Provide the (x, y) coordinate of the cell's center where the given text is located.  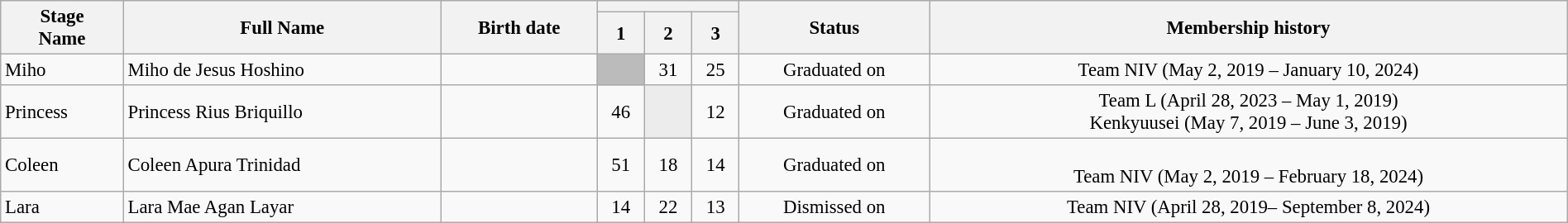
Team NIV (April 28, 2019– September 8, 2024) (1249, 207)
46 (620, 112)
13 (716, 207)
Princess Rius Briquillo (282, 112)
31 (668, 70)
Princess (62, 112)
2 (668, 33)
51 (620, 165)
Status (834, 28)
Coleen (62, 165)
Dismissed on (834, 207)
3 (716, 33)
18 (668, 165)
Birth date (519, 28)
Team NIV (May 2, 2019 – January 10, 2024) (1249, 70)
Lara (62, 207)
Miho (62, 70)
Team NIV (May 2, 2019 – February 18, 2024) (1249, 165)
Membership history (1249, 28)
22 (668, 207)
Lara Mae Agan Layar (282, 207)
Full Name (282, 28)
StageName (62, 28)
Team L (April 28, 2023 – May 1, 2019)Kenkyuusei (May 7, 2019 – June 3, 2019) (1249, 112)
12 (716, 112)
25 (716, 70)
1 (620, 33)
Miho de Jesus Hoshino (282, 70)
Coleen Apura Trinidad (282, 165)
